Locate the cell with the specified text and output its [X, Y] center coordinate. 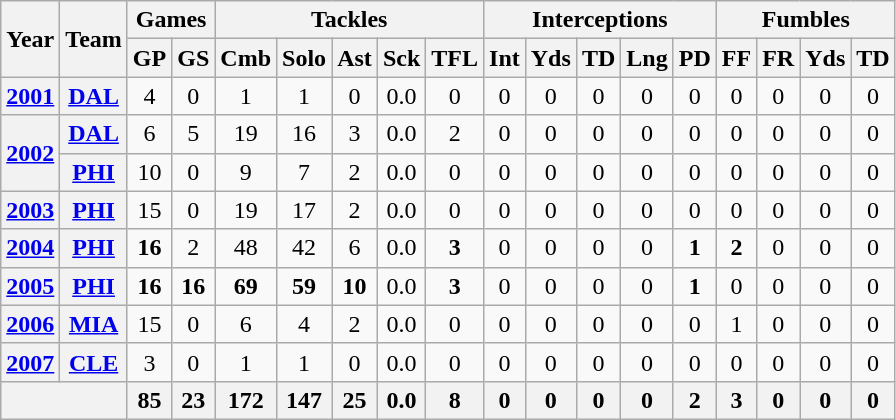
8 [455, 400]
7 [304, 172]
42 [304, 248]
25 [355, 400]
9 [246, 172]
2007 [30, 362]
Team [94, 39]
Solo [304, 58]
FR [778, 58]
147 [304, 400]
TFL [455, 58]
FF [736, 58]
5 [194, 134]
Games [170, 20]
48 [246, 248]
2002 [30, 153]
PD [694, 58]
172 [246, 400]
MIA [94, 324]
85 [149, 400]
Year [30, 39]
GS [194, 58]
2003 [30, 210]
2005 [30, 286]
CLE [94, 362]
2006 [30, 324]
2004 [30, 248]
23 [194, 400]
17 [304, 210]
69 [246, 286]
Lng [647, 58]
2001 [30, 96]
Ast [355, 58]
Tackles [350, 20]
Int [505, 58]
Interceptions [600, 20]
Cmb [246, 58]
GP [149, 58]
59 [304, 286]
Fumbles [806, 20]
Sck [401, 58]
